Search for the cell housing the specified text and yield its (X, Y) center coordinate. 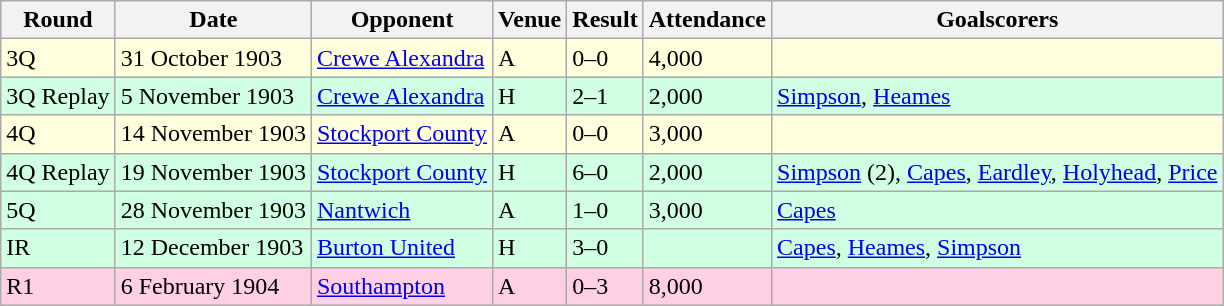
Venue (530, 20)
3–0 (605, 248)
Date (213, 20)
28 November 1903 (213, 210)
19 November 1903 (213, 172)
5Q (58, 210)
1–0 (605, 210)
Southampton (402, 286)
4Q (58, 134)
Round (58, 20)
4Q Replay (58, 172)
Burton United (402, 248)
Nantwich (402, 210)
2–1 (605, 96)
5 November 1903 (213, 96)
Simpson, Heames (998, 96)
R1 (58, 286)
3Q (58, 58)
6 February 1904 (213, 286)
3Q Replay (58, 96)
Simpson (2), Capes, Eardley, Holyhead, Price (998, 172)
6–0 (605, 172)
0–3 (605, 286)
Capes (998, 210)
Attendance (707, 20)
31 October 1903 (213, 58)
4,000 (707, 58)
IR (58, 248)
Capes, Heames, Simpson (998, 248)
Result (605, 20)
14 November 1903 (213, 134)
Goalscorers (998, 20)
8,000 (707, 286)
12 December 1903 (213, 248)
Opponent (402, 20)
